Output the [X, Y] coordinate of the center of the cell containing the given text.  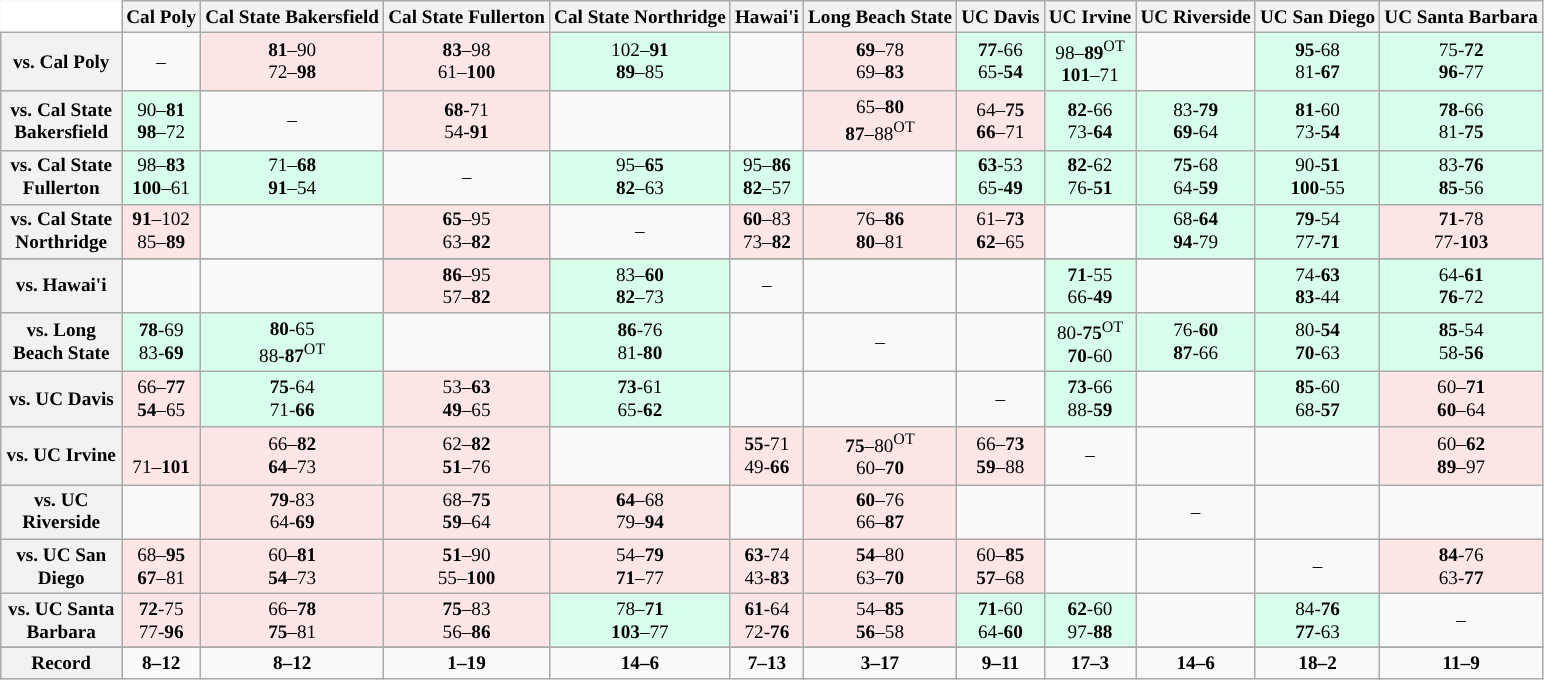
71–101 [162, 456]
76-6087-66 [1196, 342]
60–81 54–73 [292, 566]
Cal State Fullerton [467, 17]
68-6494-79 [1196, 231]
18–2 [1317, 663]
vs. Hawai'i [62, 286]
86–95 57–82 [467, 286]
75-68 64-59 [1196, 177]
71-60 64-60 [1001, 620]
75–83 56–86 [467, 620]
78-66 81-75 [1462, 120]
17–3 [1090, 663]
UC Santa Barbara [1462, 17]
72-75 77-96 [162, 620]
61-64 72-76 [766, 620]
95–8682–57 [766, 177]
65–95 63–82 [467, 231]
66–77 54–65 [162, 399]
71-78 77-103 [1462, 231]
91–102 85–89 [162, 231]
51–90 55–100 [467, 566]
vs. UC Davis [62, 399]
85-60 68-57 [1317, 399]
95-68 81-67 [1317, 62]
62-60 97-88 [1090, 620]
71–6891–54 [292, 177]
60–83 73–82 [766, 231]
64–7566–71 [1001, 120]
Cal State Northridge [640, 17]
64–68 79–94 [640, 512]
66–82 64–73 [292, 456]
85-54 58-56 [1462, 342]
60–85 57–68 [1001, 566]
80-5470-63 [1317, 342]
vs. UC Irvine [62, 456]
Long Beach State [880, 17]
54–79 71–77 [640, 566]
83-7969-64 [1196, 120]
65–80 87–88OT [880, 120]
UC San Diego [1317, 17]
vs. UC San Diego [62, 566]
78-69 83-69 [162, 342]
69–7869–83 [880, 62]
Hawai'i [766, 17]
63-74 43-83 [766, 566]
60–6289–97 [1462, 456]
61–7362–65 [1001, 231]
68-71 54-91 [467, 120]
83–6082–73 [640, 286]
80-65 88-87OT [292, 342]
79-83 64-69 [292, 512]
98–89OT101–71 [1090, 62]
68–75 59–64 [467, 512]
98–83100–61 [162, 177]
vs. Cal State Fullerton [62, 177]
90–8198–72 [162, 120]
74-6383-44 [1317, 286]
53–63 49–65 [467, 399]
7–13 [766, 663]
95–6582–63 [640, 177]
80-75OT 70-60 [1090, 342]
73-61 65-62 [640, 399]
UC Riverside [1196, 17]
1–19 [467, 663]
55-71 49-66 [766, 456]
68–95 67–81 [162, 566]
60–7160–64 [1462, 399]
54–85 56–58 [880, 620]
75-7296-77 [1462, 62]
66–73 59–88 [1001, 456]
64-6176-72 [1462, 286]
vs. Cal Poly [62, 62]
63-53 65-49 [1001, 177]
77-66 65-54 [1001, 62]
66–78 75–81 [292, 620]
79-54 77-71 [1317, 231]
UC Irvine [1090, 17]
62–82 51–76 [467, 456]
86-76 81-80 [640, 342]
82-66 73-64 [1090, 120]
82-62 76-51 [1090, 177]
vs. UC Santa Barbara [62, 620]
76–86 80–81 [880, 231]
Cal State Bakersfield [292, 17]
83-7685-56 [1462, 177]
vs. UC Riverside [62, 512]
75–80OT60–70 [880, 456]
54–8063–70 [880, 566]
81-60 73-54 [1317, 120]
UC Davis [1001, 17]
60–7666–87 [880, 512]
90-51100-55 [1317, 177]
vs. Long Beach State [62, 342]
vs. Cal State Northridge [62, 231]
84-7677-63 [1317, 620]
81–9072–98 [292, 62]
102–91 89–85 [640, 62]
Cal Poly [162, 17]
71-55 66-49 [1090, 286]
84-76 63-77 [1462, 566]
83–9861–100 [467, 62]
3–17 [880, 663]
78–71103–77 [640, 620]
vs. Cal State Bakersfield [62, 120]
Record [62, 663]
73-66 88-59 [1090, 399]
9–11 [1001, 663]
11–9 [1462, 663]
75-64 71-66 [292, 399]
